Return [x, y] of the center of cell containing provided text 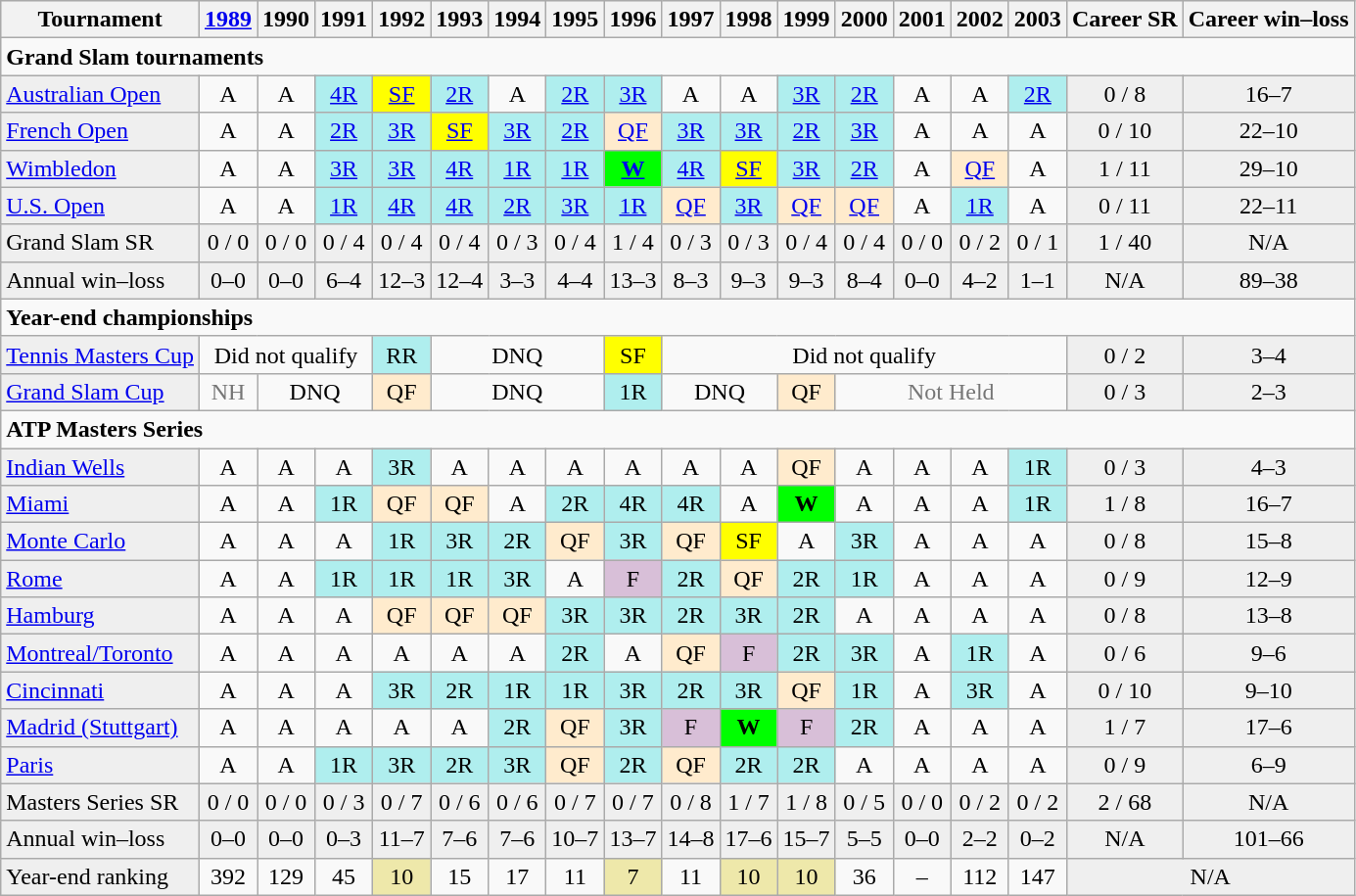
0–2 [1038, 839]
15–8 [1269, 542]
2001 [922, 20]
1 / 40 [1124, 243]
0–3 [345, 839]
392 [227, 876]
7 [632, 876]
0 / 11 [1124, 206]
15 [460, 876]
Career SR [1124, 20]
Wimbledon [100, 168]
Year-end ranking [100, 876]
Miami [100, 504]
36 [864, 876]
2–2 [979, 839]
2 / 68 [1124, 802]
2003 [1038, 20]
15–7 [807, 839]
13–8 [1269, 616]
1 / 4 [632, 243]
Tournament [100, 20]
Madrid (Stuttgart) [100, 728]
1993 [460, 20]
3–3 [517, 280]
Hamburg [100, 616]
Tennis Masters Cup [100, 354]
1989 [227, 20]
12–4 [460, 280]
8–4 [864, 280]
2002 [979, 20]
1996 [632, 20]
1997 [691, 20]
Paris [100, 765]
4–4 [576, 280]
Masters Series SR [100, 802]
112 [979, 876]
2000 [864, 20]
10–7 [576, 839]
RR [401, 354]
0 / 1 [1038, 243]
12–9 [1269, 579]
89–38 [1269, 280]
22–11 [1269, 206]
Monte Carlo [100, 542]
French Open [100, 131]
Australian Open [100, 94]
Grand Slam Cup [100, 392]
14–8 [691, 839]
Rome [100, 579]
1–1 [1038, 280]
1992 [401, 20]
12–3 [401, 280]
Indian Wells [100, 467]
6–4 [345, 280]
22–10 [1269, 131]
Cincinnati [100, 690]
3–4 [1269, 354]
– [922, 876]
6–9 [1269, 765]
4–3 [1269, 467]
17 [517, 876]
1990 [286, 20]
147 [1038, 876]
4–2 [979, 280]
1994 [517, 20]
Not Held [951, 392]
9–6 [1269, 653]
29–10 [1269, 168]
13–3 [632, 280]
1999 [807, 20]
1995 [576, 20]
101–66 [1269, 839]
129 [286, 876]
1 / 11 [1124, 168]
1998 [748, 20]
11–7 [401, 839]
8–3 [691, 280]
5–5 [864, 839]
0 / 5 [864, 802]
ATP Masters Series [678, 429]
45 [345, 876]
Montreal/Toronto [100, 653]
Career win–loss [1269, 20]
U.S. Open [100, 206]
NH [227, 392]
2–3 [1269, 392]
9–10 [1269, 690]
Year-end championships [678, 317]
1991 [345, 20]
Grand Slam SR [100, 243]
Grand Slam tournaments [678, 57]
13–7 [632, 839]
